Scan for the cell matching the given text and deliver its (x, y) coordinate at center. 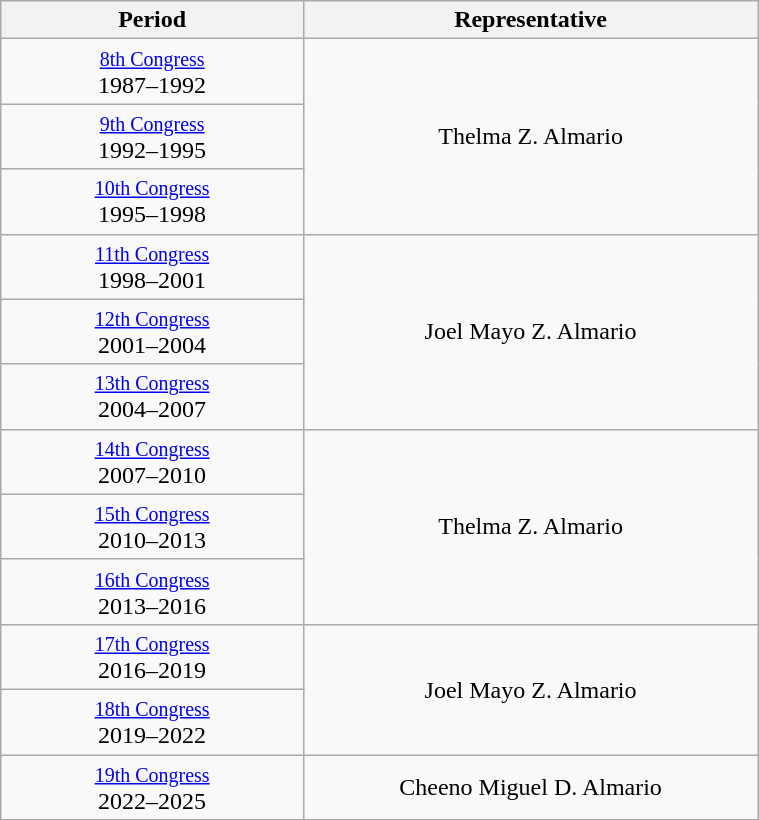
18th Congress2019–2022 (152, 722)
17th Congress2016–2019 (152, 656)
19th Congress2022–2025 (152, 786)
Cheeno Miguel D. Almario (530, 786)
14th Congress2007–2010 (152, 462)
12th Congress2001–2004 (152, 332)
Representative (530, 20)
16th Congress2013–2016 (152, 592)
13th Congress2004–2007 (152, 396)
11th Congress1998–2001 (152, 266)
9th Congress1992–1995 (152, 136)
10th Congress1995–1998 (152, 202)
15th Congress2010–2013 (152, 526)
8th Congress1987–1992 (152, 72)
Period (152, 20)
